Locate the cell with the specified text and output its (X, Y) center coordinate. 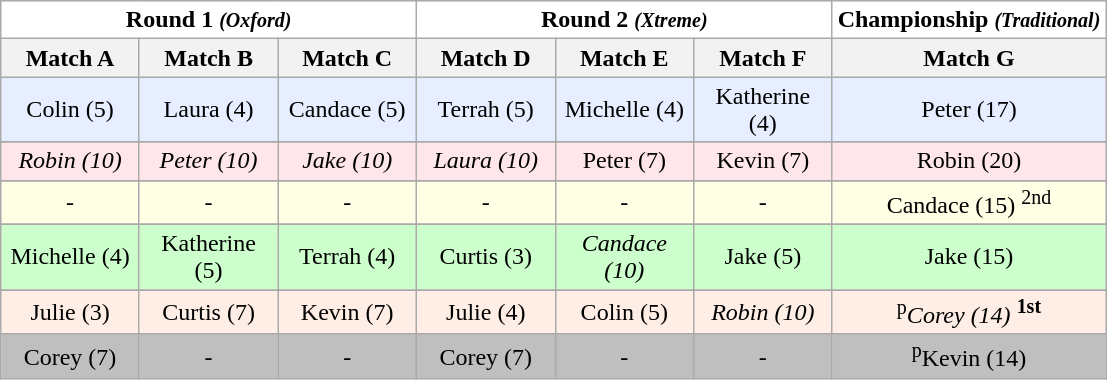
Curtis (7) (208, 312)
Candace (15) 2nd (969, 202)
Julie (4) (486, 312)
Match D (486, 58)
Peter (7) (624, 161)
Match G (969, 58)
Match C (348, 58)
Julie (3) (70, 312)
Round 2 (Xtreme) (624, 20)
Jake (10) (348, 161)
Match A (70, 58)
Candace (10) (624, 258)
Round 1 (Oxford) (209, 20)
Laura (10) (486, 161)
Match F (764, 58)
Terrah (4) (348, 258)
Katherine (4) (764, 110)
pKevin (14) (969, 356)
Robin (20) (969, 161)
pCorey (14) 1st (969, 312)
Candace (5) (348, 110)
Curtis (3) (486, 258)
Jake (5) (764, 258)
Championship (Traditional) (969, 20)
Katherine (5) (208, 258)
Match E (624, 58)
Terrah (5) (486, 110)
Jake (15) (969, 258)
Laura (4) (208, 110)
Match B (208, 58)
Peter (10) (208, 161)
Peter (17) (969, 110)
